Provide the [X, Y] coordinate of the cell's center where the given text is located.  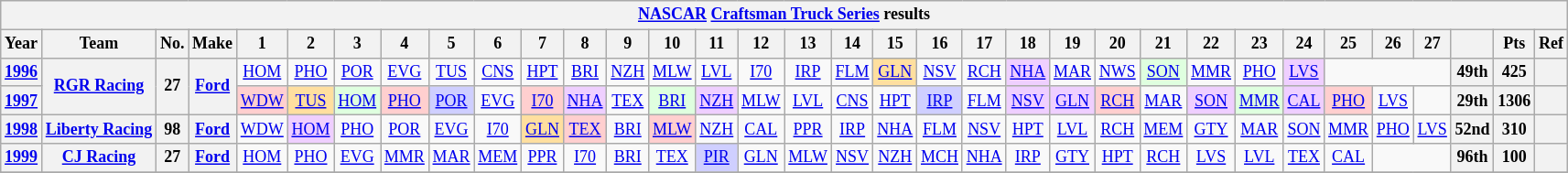
NASCAR Craftsman Truck Series results [784, 15]
23 [1260, 44]
29th [1472, 101]
6 [498, 44]
1 [262, 44]
Liberty Racing [99, 128]
19 [1073, 44]
52nd [1472, 128]
MCH [940, 157]
5 [451, 44]
1998 [22, 128]
26 [1393, 44]
1306 [1514, 101]
49th [1472, 71]
Ref [1552, 44]
21 [1163, 44]
425 [1514, 71]
1999 [22, 157]
4 [405, 44]
No. [172, 44]
1996 [22, 71]
RGR Racing [99, 86]
13 [807, 44]
Year [22, 44]
Make [212, 44]
2 [311, 44]
96th [1472, 157]
15 [895, 44]
20 [1117, 44]
Team [99, 44]
100 [1514, 157]
9 [628, 44]
7 [543, 44]
25 [1349, 44]
10 [672, 44]
1997 [22, 101]
3 [357, 44]
Pts [1514, 44]
310 [1514, 128]
18 [1028, 44]
14 [852, 44]
PIR [717, 157]
12 [762, 44]
11 [717, 44]
22 [1212, 44]
NWS [1117, 71]
98 [172, 128]
16 [940, 44]
CJ Racing [99, 157]
8 [585, 44]
24 [1303, 44]
17 [984, 44]
